For the text-containing cell, return its midpoint in [x, y] coordinate format. 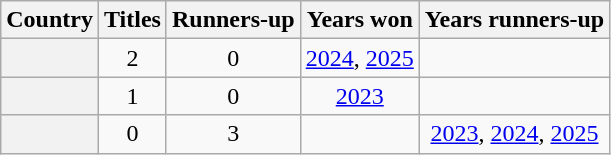
Titles [132, 20]
2 [132, 58]
Years won [360, 20]
2023 [360, 96]
Years runners-up [514, 20]
Runners-up [233, 20]
2024, 2025 [360, 58]
1 [132, 96]
2023, 2024, 2025 [514, 134]
3 [233, 134]
Country [50, 20]
